Scan for the cell matching the given text and deliver its [x, y] coordinate at center. 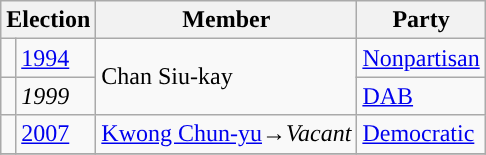
1999 [56, 96]
Party [421, 20]
Democratic [421, 134]
Member [226, 20]
Nonpartisan [421, 58]
Chan Siu-kay [226, 77]
1994 [56, 58]
Kwong Chun-yu→Vacant [226, 134]
2007 [56, 134]
Election [48, 20]
DAB [421, 96]
